Search for the cell housing the specified text and yield its [X, Y] center coordinate. 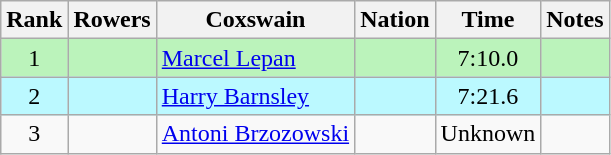
7:21.6 [488, 96]
3 [34, 134]
1 [34, 58]
Antoni Brzozowski [255, 134]
Notes [575, 20]
Coxswain [255, 20]
Rank [34, 20]
7:10.0 [488, 58]
Unknown [488, 134]
Nation [395, 20]
2 [34, 96]
Time [488, 20]
Harry Barnsley [255, 96]
Rowers [112, 20]
Marcel Lepan [255, 58]
